Determine the (x, y) coordinate at the center of the cell enclosing the given text.  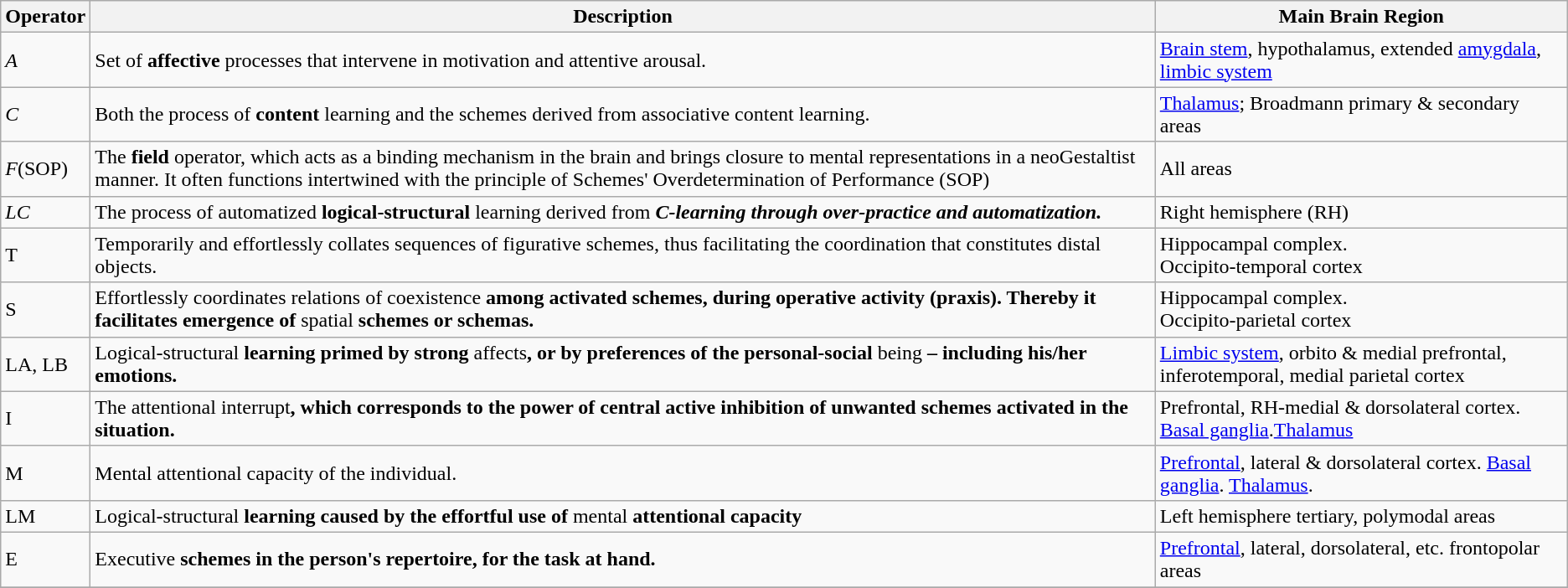
The process of automatized logical-structural learning derived from C-learning through over-practice and automatization. (623, 212)
Set of affective processes that intervene in motivation and attentive arousal. (623, 60)
Main Brain Region (1361, 17)
C (45, 114)
T (45, 255)
Description (623, 17)
Prefrontal, lateral, dorsolateral, etc. frontopolar areas (1361, 560)
Logical-structural learning primed by strong affects, or by preferences of the personal-social being – including his/her emotions. (623, 364)
All areas (1361, 169)
Left hemisphere tertiary, polymodal areas (1361, 516)
Mental attentional capacity of the individual. (623, 472)
E (45, 560)
F(SOP) (45, 169)
A (45, 60)
Logical-structural learning caused by the effortful use of mental attentional capacity (623, 516)
Limbic system, orbito & medial prefrontal, inferotemporal, medial parietal cortex (1361, 364)
Executive schemes in the person's repertoire, for the task at hand. (623, 560)
S (45, 310)
LC (45, 212)
Prefrontal, RH-medial & dorsolateral cortex. Basal ganglia.Thalamus (1361, 419)
The attentional interrupt, which corresponds to the power of central active inhibition of unwanted schemes activated in the situation. (623, 419)
Hippocampal complex.Occipito-temporal cortex (1361, 255)
M (45, 472)
Prefrontal, lateral & dorsolateral cortex. Basal ganglia. Thalamus. (1361, 472)
Right hemisphere (RH) (1361, 212)
Temporarily and effortlessly collates sequences of figurative schemes, thus facilitating the coordination that constitutes distal objects. (623, 255)
Thalamus; Broadmann primary & secondary areas (1361, 114)
LM (45, 516)
Both the process of content learning and the schemes derived from associative content learning. (623, 114)
LA, LB (45, 364)
Brain stem, hypothalamus, extended amygdala, limbic system (1361, 60)
I (45, 419)
Operator (45, 17)
Hippocampal complex.Occipito-parietal cortex (1361, 310)
